Return the (X, Y) coordinate for the center point of the cell that contains the specified text.  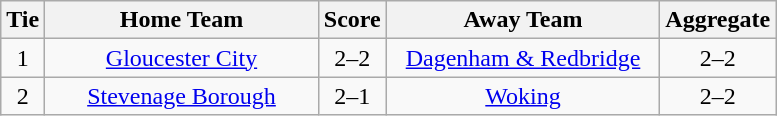
Gloucester City (182, 58)
Stevenage Borough (182, 96)
2–1 (352, 96)
Dagenham & Redbridge (523, 58)
Away Team (523, 20)
Aggregate (718, 20)
1 (23, 58)
Woking (523, 96)
Score (352, 20)
Home Team (182, 20)
Tie (23, 20)
2 (23, 96)
